Scan for the cell matching the given text and deliver its [X, Y] coordinate at center. 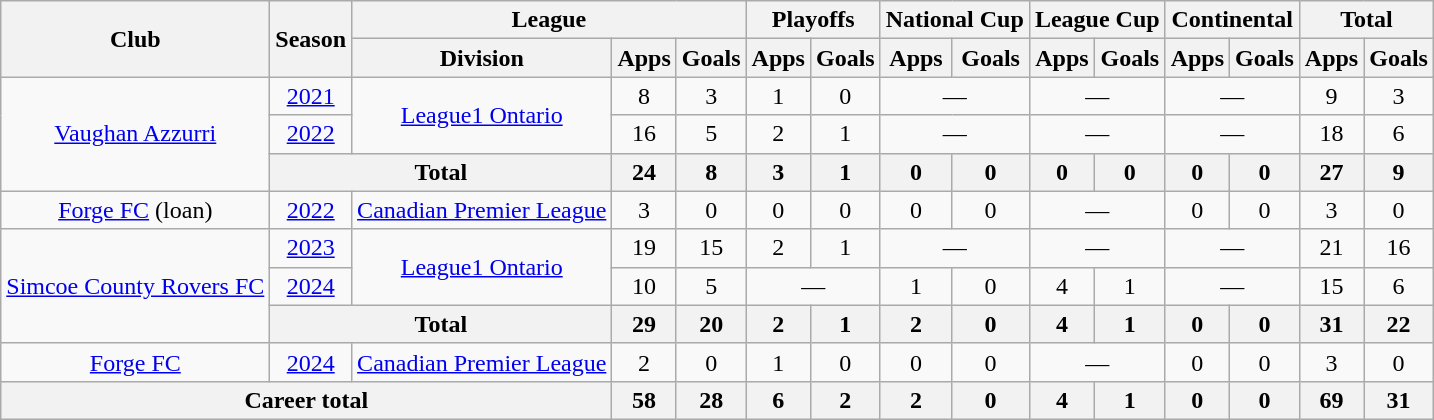
Forge FC [136, 362]
Vaughan Azzurri [136, 134]
24 [644, 172]
Club [136, 39]
18 [1331, 134]
Continental [1232, 20]
10 [644, 286]
Playoffs [813, 20]
28 [711, 400]
19 [644, 248]
20 [711, 324]
National Cup [954, 20]
58 [644, 400]
21 [1331, 248]
22 [1399, 324]
2021 [311, 96]
Career total [306, 400]
Division [482, 58]
27 [1331, 172]
2023 [311, 248]
Season [311, 39]
29 [644, 324]
69 [1331, 400]
League [549, 20]
Forge FC (loan) [136, 210]
Simcoe County Rovers FC [136, 286]
League Cup [1097, 20]
